Output the (X, Y) coordinate of the center of the cell containing the given text.  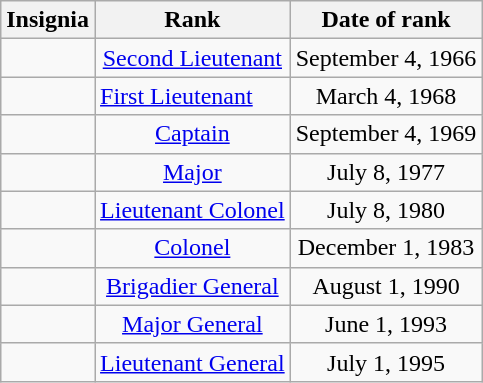
March 4, 1968 (386, 96)
Colonel (193, 248)
June 1, 1993 (386, 324)
December 1, 1983 (386, 248)
Second Lieutenant (193, 58)
Date of rank (386, 20)
Lieutenant General (193, 362)
July 1, 1995 (386, 362)
September 4, 1969 (386, 134)
Insignia (48, 20)
Rank (193, 20)
Major General (193, 324)
Major (193, 172)
September 4, 1966 (386, 58)
August 1, 1990 (386, 286)
July 8, 1980 (386, 210)
Lieutenant Colonel (193, 210)
July 8, 1977 (386, 172)
Captain (193, 134)
Brigadier General (193, 286)
First Lieutenant (193, 96)
